Determine the (x, y) coordinate at the center of the cell enclosing the given text.  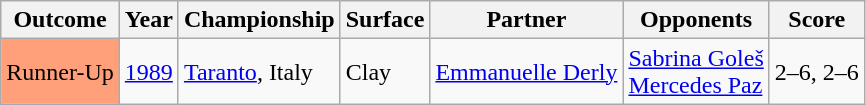
Partner (526, 20)
Opponents (696, 20)
Surface (385, 20)
Championship (259, 20)
2–6, 2–6 (816, 72)
Clay (385, 72)
Emmanuelle Derly (526, 72)
Taranto, Italy (259, 72)
1989 (148, 72)
Score (816, 20)
Runner-Up (60, 72)
Outcome (60, 20)
Sabrina Goleš Mercedes Paz (696, 72)
Year (148, 20)
